Capture the cell that displays the provided text and extract its [x, y] central coordinate. 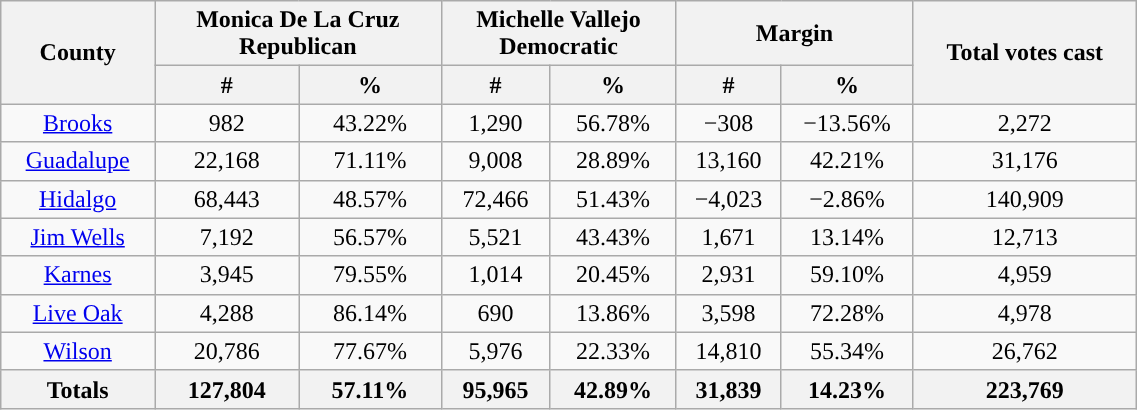
43.43% [613, 237]
5,976 [496, 351]
9,008 [496, 161]
1,290 [496, 123]
140,909 [1025, 199]
Wilson [78, 351]
2,931 [728, 275]
20.45% [613, 275]
28.89% [613, 161]
Michelle VallejoDemocratic [558, 34]
42.89% [613, 389]
−13.56% [847, 123]
4,959 [1025, 275]
55.34% [847, 351]
Brooks [78, 123]
−4,023 [728, 199]
26,762 [1025, 351]
72,466 [496, 199]
48.57% [370, 199]
County [78, 52]
1,014 [496, 275]
12,713 [1025, 237]
4,978 [1025, 313]
4,288 [227, 313]
22,168 [227, 161]
42.21% [847, 161]
Guadalupe [78, 161]
68,443 [227, 199]
3,598 [728, 313]
56.78% [613, 123]
982 [227, 123]
7,192 [227, 237]
57.11% [370, 389]
14.23% [847, 389]
77.67% [370, 351]
Totals [78, 389]
1,671 [728, 237]
31,176 [1025, 161]
Karnes [78, 275]
−2.86% [847, 199]
Live Oak [78, 313]
20,786 [227, 351]
Monica De La CruzRepublican [298, 34]
127,804 [227, 389]
79.55% [370, 275]
22.33% [613, 351]
95,965 [496, 389]
Jim Wells [78, 237]
14,810 [728, 351]
56.57% [370, 237]
59.10% [847, 275]
86.14% [370, 313]
5,521 [496, 237]
Hidalgo [78, 199]
51.43% [613, 199]
13.86% [613, 313]
71.11% [370, 161]
2,272 [1025, 123]
3,945 [227, 275]
13.14% [847, 237]
72.28% [847, 313]
31,839 [728, 389]
13,160 [728, 161]
690 [496, 313]
Total votes cast [1025, 52]
43.22% [370, 123]
Margin [794, 34]
223,769 [1025, 389]
−308 [728, 123]
